Scan for the cell matching the given text and deliver its (X, Y) coordinate at center. 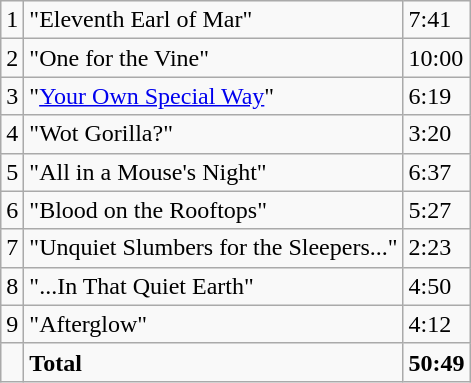
7 (12, 248)
5 (12, 172)
Total (214, 362)
"Wot Gorilla?" (214, 134)
10:00 (436, 58)
6 (12, 210)
"Your Own Special Way" (214, 96)
2 (12, 58)
4 (12, 134)
6:19 (436, 96)
5:27 (436, 210)
9 (12, 324)
7:41 (436, 20)
"Afterglow" (214, 324)
1 (12, 20)
8 (12, 286)
"Unquiet Slumbers for the Sleepers..." (214, 248)
"Blood on the Rooftops" (214, 210)
"...In That Quiet Earth" (214, 286)
"All in a Mouse's Night" (214, 172)
3 (12, 96)
6:37 (436, 172)
3:20 (436, 134)
2:23 (436, 248)
4:50 (436, 286)
"Eleventh Earl of Mar" (214, 20)
"One for the Vine" (214, 58)
4:12 (436, 324)
50:49 (436, 362)
